For the text-containing cell, return its midpoint in [x, y] coordinate format. 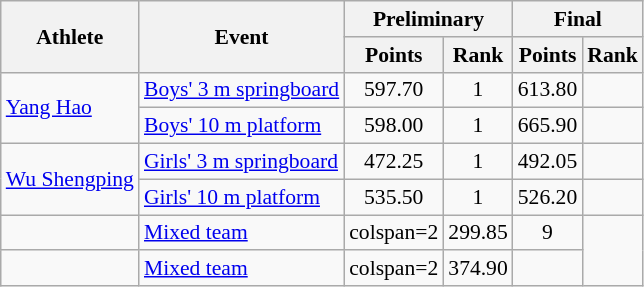
Girls' 3 m springboard [242, 162]
526.20 [548, 197]
Boys' 10 m platform [242, 126]
472.25 [394, 162]
Yang Hao [70, 108]
Preliminary [428, 19]
597.70 [394, 90]
Final [578, 19]
Event [242, 36]
535.50 [394, 197]
613.80 [548, 90]
Boys' 3 m springboard [242, 90]
492.05 [548, 162]
Athlete [70, 36]
9 [548, 233]
374.90 [478, 269]
598.00 [394, 126]
299.85 [478, 233]
665.90 [548, 126]
Girls' 10 m platform [242, 197]
Wu Shengping [70, 180]
